Return the [X, Y] coordinate for the center point of the cell that contains the specified text.  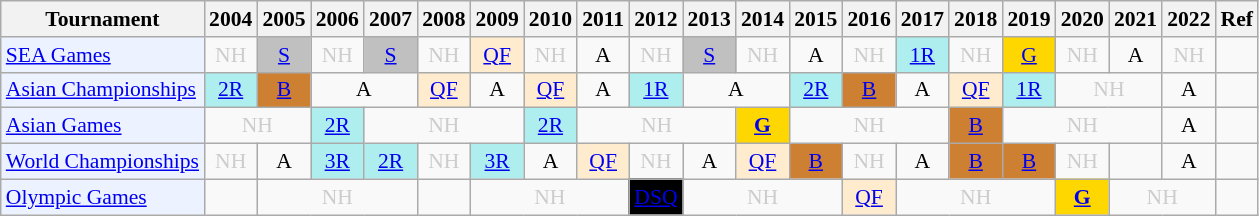
2019 [1028, 19]
2008 [444, 19]
2006 [338, 19]
Asian Championships [102, 90]
SEA Games [102, 55]
2007 [390, 19]
Asian Games [102, 126]
2015 [816, 19]
2020 [1082, 19]
DSQ [656, 197]
Olympic Games [102, 197]
2021 [1136, 19]
2011 [603, 19]
2017 [922, 19]
2016 [868, 19]
2009 [498, 19]
2012 [656, 19]
2014 [762, 19]
2005 [284, 19]
2022 [1188, 19]
2013 [710, 19]
Ref [1237, 19]
2018 [976, 19]
2010 [550, 19]
World Championships [102, 162]
2004 [230, 19]
Tournament [102, 19]
